Output the (X, Y) coordinate of the center of the cell containing the given text.  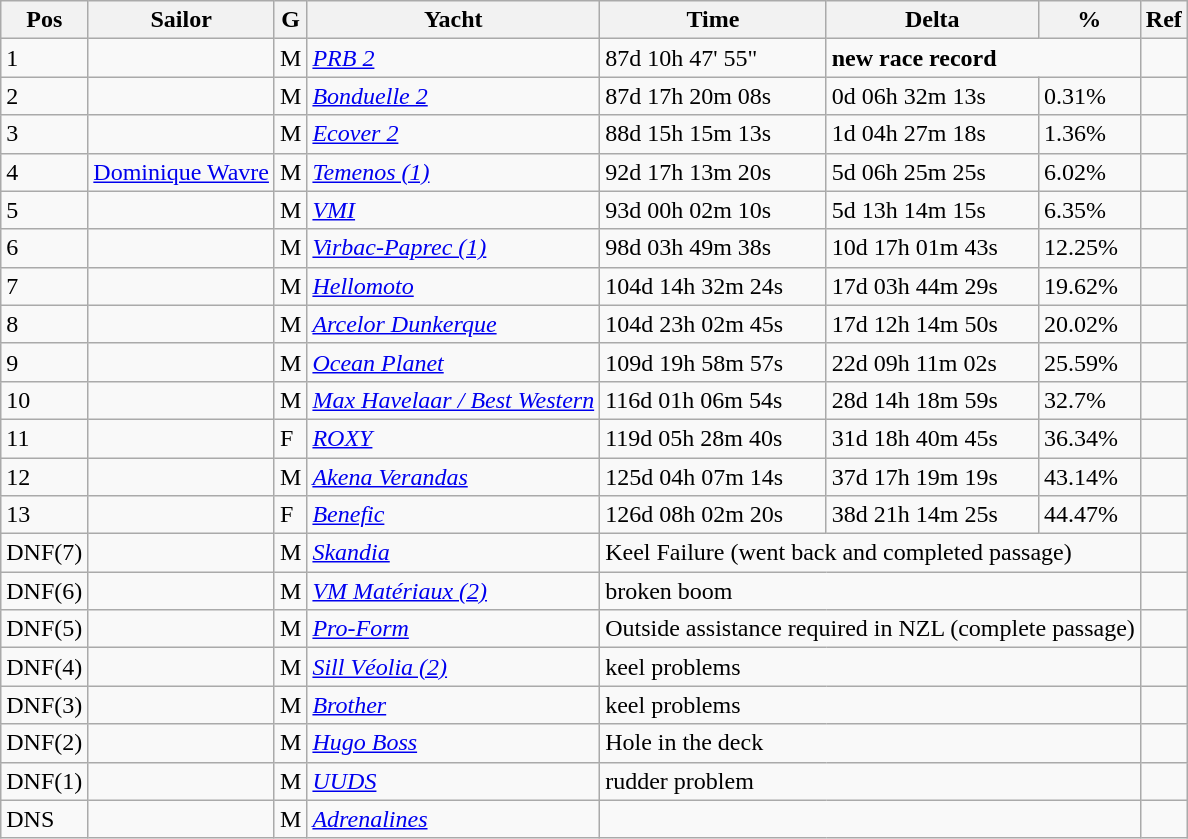
VM Matériaux (2) (454, 591)
6 (44, 248)
10d 17h 01m 43s (932, 248)
125d 04h 07m 14s (714, 477)
Ecover 2 (454, 134)
9 (44, 362)
5 (44, 210)
Ref (1164, 20)
43.14% (1089, 477)
12.25% (1089, 248)
DNF(4) (44, 667)
17d 12h 14m 50s (932, 324)
DNS (44, 819)
Bonduelle 2 (454, 96)
87d 10h 47' 55" (714, 58)
88d 15h 15m 13s (714, 134)
Hole in the deck (870, 743)
36.34% (1089, 438)
DNF(3) (44, 705)
5d 06h 25m 25s (932, 172)
Sailor (182, 20)
32.7% (1089, 400)
rudder problem (870, 781)
Benefic (454, 515)
98d 03h 49m 38s (714, 248)
44.47% (1089, 515)
ROXY (454, 438)
1 (44, 58)
Time (714, 20)
116d 01h 06m 54s (714, 400)
87d 17h 20m 08s (714, 96)
DNF(7) (44, 553)
10 (44, 400)
Pro-Form (454, 629)
4 (44, 172)
Ocean Planet (454, 362)
new race record (983, 58)
20.02% (1089, 324)
12 (44, 477)
38d 21h 14m 25s (932, 515)
VMI (454, 210)
5d 13h 14m 15s (932, 210)
92d 17h 13m 20s (714, 172)
Pos (44, 20)
Arcelor Dunkerque (454, 324)
31d 18h 40m 45s (932, 438)
8 (44, 324)
Yacht (454, 20)
Skandia (454, 553)
2 (44, 96)
6.02% (1089, 172)
Sill Véolia (2) (454, 667)
Hellomoto (454, 286)
DNF(2) (44, 743)
119d 05h 28m 40s (714, 438)
11 (44, 438)
Delta (932, 20)
Brother (454, 705)
Keel Failure (went back and completed passage) (870, 553)
broken boom (870, 591)
Akena Verandas (454, 477)
Virbac-Paprec (1) (454, 248)
Max Havelaar / Best Western (454, 400)
Temenos (1) (454, 172)
G (290, 20)
25.59% (1089, 362)
17d 03h 44m 29s (932, 286)
37d 17h 19m 19s (932, 477)
% (1089, 20)
28d 14h 18m 59s (932, 400)
Outside assistance required in NZL (complete passage) (870, 629)
22d 09h 11m 02s (932, 362)
109d 19h 58m 57s (714, 362)
0.31% (1089, 96)
UUDS (454, 781)
3 (44, 134)
0d 06h 32m 13s (932, 96)
DNF(5) (44, 629)
Adrenalines (454, 819)
6.35% (1089, 210)
PRB 2 (454, 58)
DNF(6) (44, 591)
93d 00h 02m 10s (714, 210)
13 (44, 515)
Dominique Wavre (182, 172)
7 (44, 286)
104d 14h 32m 24s (714, 286)
104d 23h 02m 45s (714, 324)
1.36% (1089, 134)
19.62% (1089, 286)
126d 08h 02m 20s (714, 515)
DNF(1) (44, 781)
1d 04h 27m 18s (932, 134)
Hugo Boss (454, 743)
